Extract the (X, Y) coordinate from the center of the cell holding the provided text.  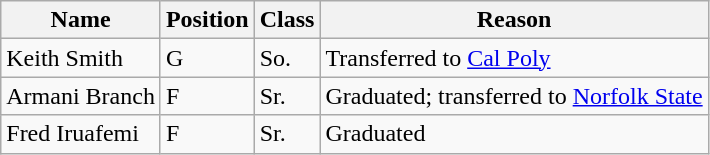
So. (287, 58)
Reason (514, 20)
Transferred to Cal Poly (514, 58)
Graduated (514, 134)
Armani Branch (81, 96)
Fred Iruafemi (81, 134)
Name (81, 20)
Graduated; transferred to Norfolk State (514, 96)
Position (207, 20)
G (207, 58)
Keith Smith (81, 58)
Class (287, 20)
